Detect which cell encompasses the target text, then output its [X, Y] center coordinate. 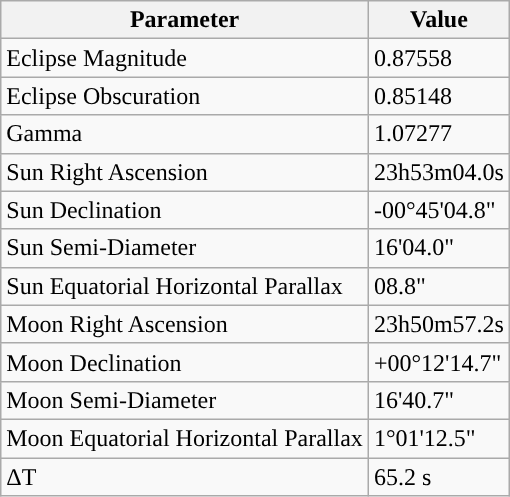
-00°45'04.8" [438, 210]
1.07277 [438, 134]
Eclipse Magnitude [185, 58]
Eclipse Obscuration [185, 96]
Sun Declination [185, 210]
23h53m04.0s [438, 172]
0.85148 [438, 96]
Gamma [185, 134]
Sun Equatorial Horizontal Parallax [185, 286]
Parameter [185, 20]
Moon Equatorial Horizontal Parallax [185, 438]
16'40.7" [438, 400]
08.8" [438, 286]
65.2 s [438, 477]
Moon Semi-Diameter [185, 400]
Sun Semi-Diameter [185, 248]
+00°12'14.7" [438, 362]
ΔT [185, 477]
1°01'12.5" [438, 438]
16'04.0" [438, 248]
Value [438, 20]
0.87558 [438, 58]
23h50m57.2s [438, 324]
Moon Declination [185, 362]
Moon Right Ascension [185, 324]
Sun Right Ascension [185, 172]
